Determine the [x, y] coordinate at the center of the cell enclosing the given text.  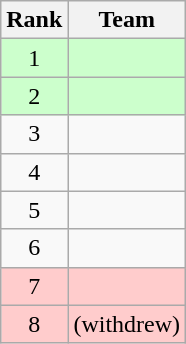
1 [34, 58]
6 [34, 248]
5 [34, 210]
3 [34, 134]
Team [127, 20]
4 [34, 172]
Rank [34, 20]
2 [34, 96]
7 [34, 286]
(withdrew) [127, 324]
8 [34, 324]
